Determine the (x, y) coordinate at the center of the cell enclosing the given text.  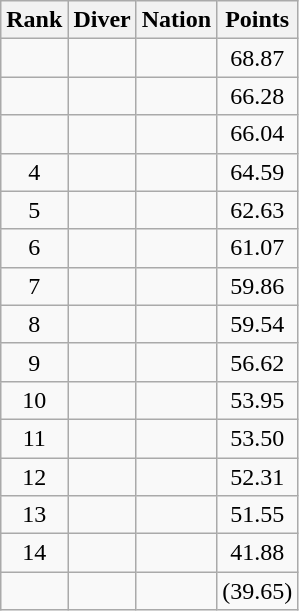
4 (34, 172)
51.55 (258, 515)
8 (34, 324)
5 (34, 210)
56.62 (258, 362)
64.59 (258, 172)
59.54 (258, 324)
9 (34, 362)
(39.65) (258, 591)
62.63 (258, 210)
66.28 (258, 96)
68.87 (258, 58)
59.86 (258, 286)
53.50 (258, 438)
Rank (34, 20)
7 (34, 286)
41.88 (258, 553)
14 (34, 553)
6 (34, 248)
12 (34, 477)
10 (34, 400)
61.07 (258, 248)
Nation (176, 20)
13 (34, 515)
Diver (102, 20)
66.04 (258, 134)
53.95 (258, 400)
11 (34, 438)
52.31 (258, 477)
Points (258, 20)
